Return the [x, y] coordinate for the center point of the cell that contains the specified text.  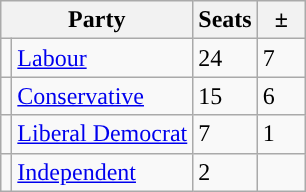
Labour [102, 58]
Party [97, 20]
2 [225, 172]
15 [225, 96]
6 [281, 96]
Liberal Democrat [102, 134]
Independent [102, 172]
1 [281, 134]
± [281, 20]
Conservative [102, 96]
24 [225, 58]
Seats [225, 20]
